Search for the cell housing the specified text and yield its [X, Y] center coordinate. 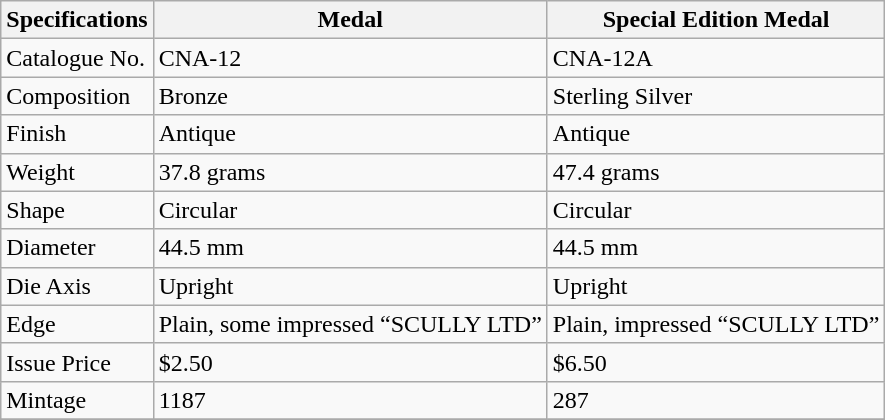
Composition [77, 96]
Mintage [77, 400]
Shape [77, 210]
Plain, some impressed “SCULLY LTD” [350, 324]
Weight [77, 172]
Bronze [350, 96]
Sterling Silver [716, 96]
1187 [350, 400]
47.4 grams [716, 172]
Die Axis [77, 286]
$2.50 [350, 362]
Plain, impressed “SCULLY LTD” [716, 324]
Edge [77, 324]
Issue Price [77, 362]
$6.50 [716, 362]
Medal [350, 20]
Finish [77, 134]
CNA-12 [350, 58]
37.8 grams [350, 172]
Specifications [77, 20]
CNA-12A [716, 58]
Catalogue No. [77, 58]
Special Edition Medal [716, 20]
Diameter [77, 248]
287 [716, 400]
